Locate the cell with the specified text and output its [X, Y] center coordinate. 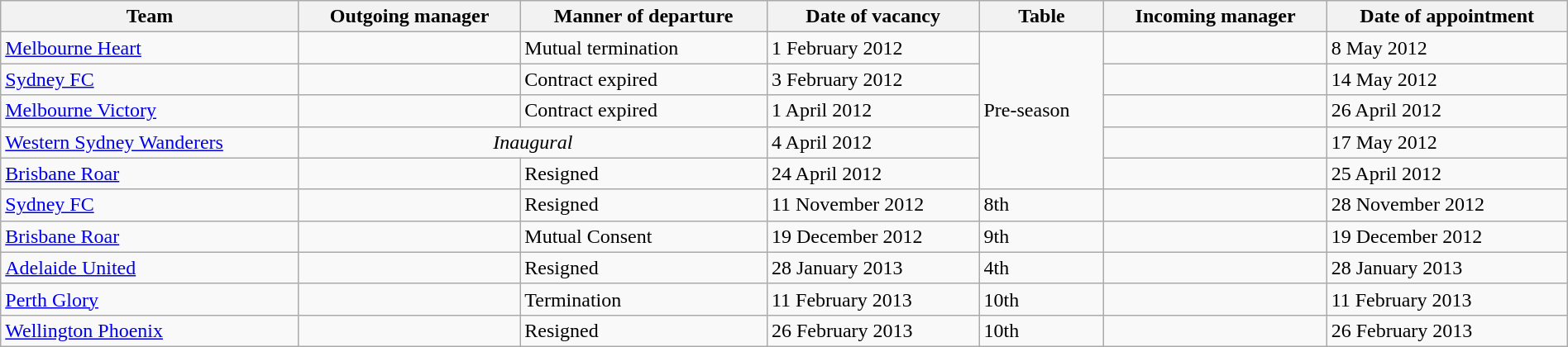
3 February 2012 [873, 79]
8th [1042, 205]
24 April 2012 [873, 173]
1 April 2012 [873, 111]
Melbourne Heart [151, 48]
Manner of departure [643, 17]
4th [1042, 268]
28 November 2012 [1447, 205]
Date of vacancy [873, 17]
14 May 2012 [1447, 79]
Mutual Consent [643, 236]
Melbourne Victory [151, 111]
Table [1042, 17]
Outgoing manager [409, 17]
25 April 2012 [1447, 173]
8 May 2012 [1447, 48]
Mutual termination [643, 48]
17 May 2012 [1447, 142]
Adelaide United [151, 268]
26 April 2012 [1447, 111]
9th [1042, 236]
4 April 2012 [873, 142]
Team [151, 17]
Termination [643, 299]
Pre-season [1042, 111]
Inaugural [533, 142]
1 February 2012 [873, 48]
11 November 2012 [873, 205]
Wellington Phoenix [151, 330]
Incoming manager [1216, 17]
Western Sydney Wanderers [151, 142]
Date of appointment [1447, 17]
Perth Glory [151, 299]
